Return the (X, Y) coordinate for the center point of the cell that contains the specified text.  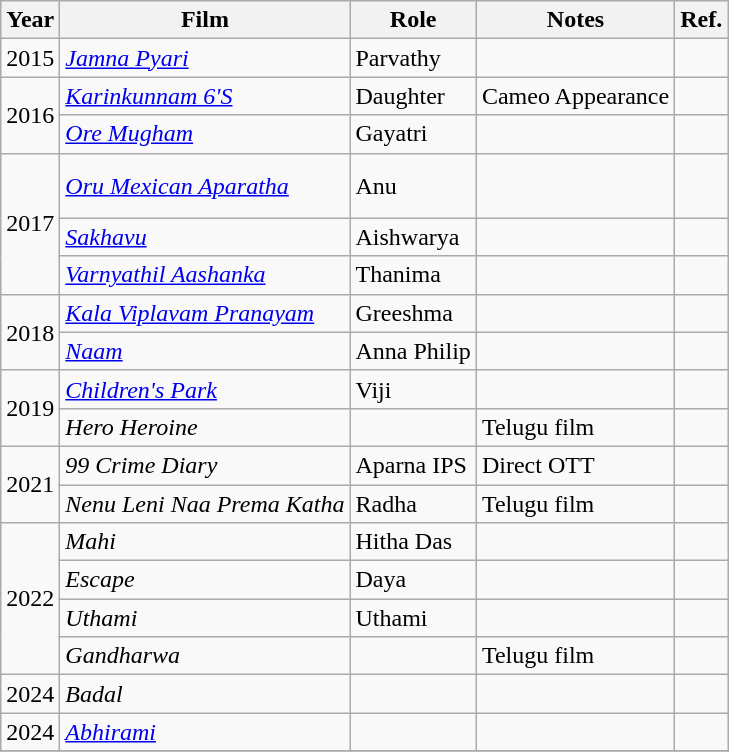
2015 (30, 58)
Jamna Pyari (205, 58)
Karinkunnam 6'S (205, 96)
Viji (413, 389)
2017 (30, 224)
Naam (205, 351)
Sakhavu (205, 237)
Daughter (413, 96)
2016 (30, 115)
Greeshma (413, 313)
Varnyathil Aashanka (205, 275)
Direct OTT (575, 465)
Abhirami (205, 732)
Anu (413, 186)
Anna Philip (413, 351)
99 Crime Diary (205, 465)
Film (205, 20)
Gandharwa (205, 656)
Gayatri (413, 134)
Role (413, 20)
Parvathy (413, 58)
Ore Mugham (205, 134)
Escape (205, 580)
Ref. (702, 20)
Thanima (413, 275)
Hitha Das (413, 542)
Year (30, 20)
Cameo Appearance (575, 96)
Oru Mexican Aparatha (205, 186)
Kala Viplavam Pranayam (205, 313)
Badal (205, 694)
2018 (30, 332)
Nenu Leni Naa Prema Katha (205, 503)
Aparna IPS (413, 465)
2021 (30, 484)
Hero Heroine (205, 427)
Notes (575, 20)
Aishwarya (413, 237)
Mahi (205, 542)
Radha (413, 503)
Daya (413, 580)
2022 (30, 599)
2019 (30, 408)
Children's Park (205, 389)
